Find where the given text appears and provide that cell's center as [x, y] coordinate. 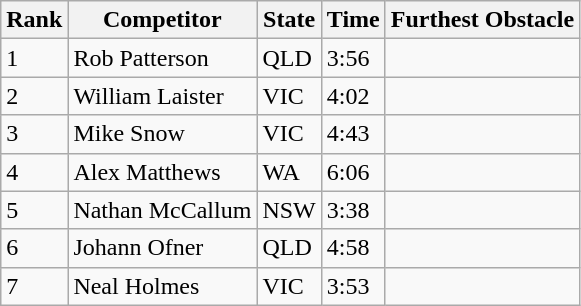
3:53 [353, 286]
6 [34, 248]
7 [34, 286]
Mike Snow [162, 134]
5 [34, 210]
4 [34, 172]
Furthest Obstacle [482, 20]
Rob Patterson [162, 58]
4:58 [353, 248]
NSW [289, 210]
6:06 [353, 172]
3 [34, 134]
2 [34, 96]
WA [289, 172]
Time [353, 20]
State [289, 20]
4:02 [353, 96]
3:38 [353, 210]
Neal Holmes [162, 286]
William Laister [162, 96]
1 [34, 58]
Johann Ofner [162, 248]
3:56 [353, 58]
Rank [34, 20]
Nathan McCallum [162, 210]
4:43 [353, 134]
Alex Matthews [162, 172]
Competitor [162, 20]
